Identify which cell holds the provided text, then report its (X, Y) central coordinate. 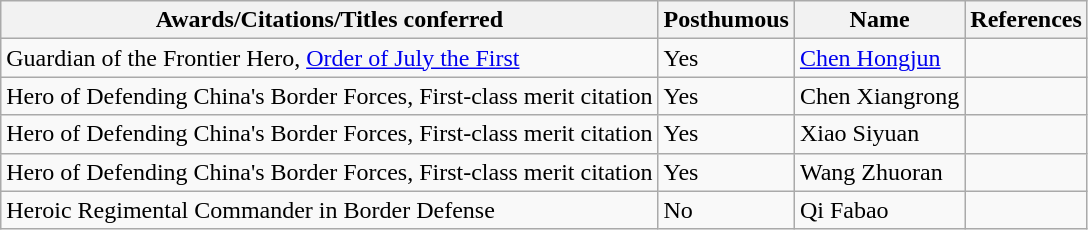
Awards/Citations/Titles conferred (330, 20)
Posthumous (726, 20)
Wang Zhuoran (879, 172)
Name (879, 20)
Chen Xiangrong (879, 96)
Guardian of the Frontier Hero, Order of July the First (330, 58)
Qi Fabao (879, 210)
References (1026, 20)
Xiao Siyuan (879, 134)
No (726, 210)
Chen Hongjun (879, 58)
Heroic Regimental Commander in Border Defense (330, 210)
